Find where the given text appears and provide that cell's center as (X, Y) coordinate. 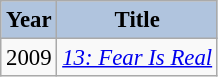
Year (29, 20)
Title (138, 20)
13: Fear Is Real (138, 58)
2009 (29, 58)
